Capture the cell that displays the provided text and extract its (x, y) central coordinate. 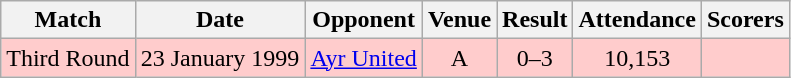
23 January 1999 (220, 58)
Scorers (745, 20)
Ayr United (364, 58)
Third Round (68, 58)
A (459, 58)
Date (220, 20)
Attendance (637, 20)
Result (535, 20)
0–3 (535, 58)
Opponent (364, 20)
10,153 (637, 58)
Match (68, 20)
Venue (459, 20)
